Extract the (x, y) coordinate from the center of the cell holding the provided text.  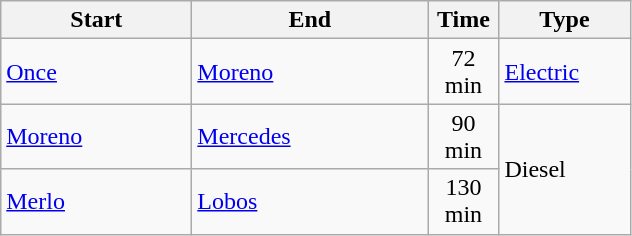
Merlo (96, 202)
Time (464, 20)
72 min (464, 72)
Once (96, 72)
Lobos (310, 202)
90 min (464, 136)
Start (96, 20)
Mercedes (310, 136)
Electric (564, 72)
End (310, 20)
130 min (464, 202)
Type (564, 20)
Diesel (564, 169)
